Find where the given text appears and provide that cell's center as (X, Y) coordinate. 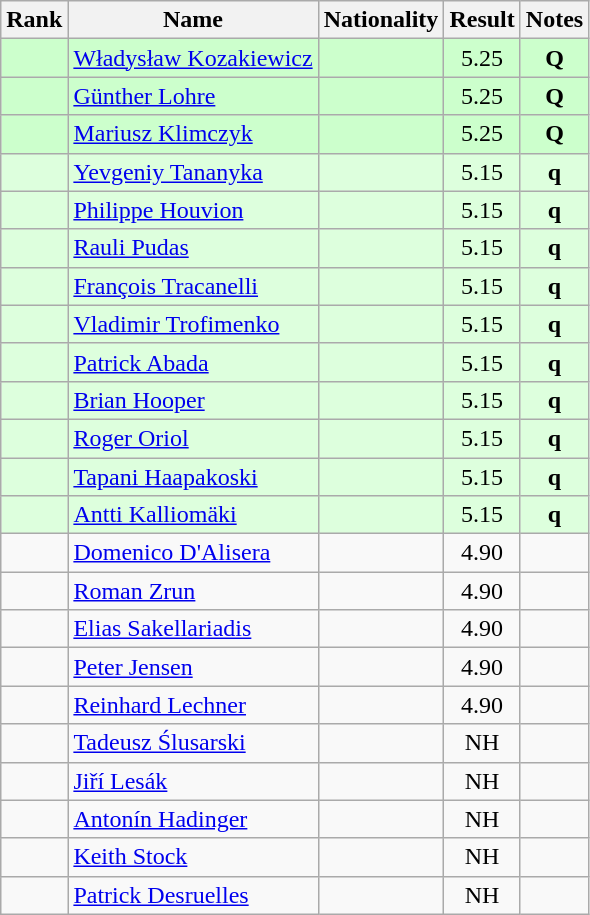
Elias Sakellariadis (193, 629)
François Tracanelli (193, 286)
Tadeusz Ślusarski (193, 743)
Roger Oriol (193, 438)
Notes (554, 20)
Günther Lohre (193, 96)
Władysław Kozakiewicz (193, 58)
Reinhard Lechner (193, 705)
Name (193, 20)
Antti Kalliomäki (193, 515)
Philippe Houvion (193, 210)
Antonín Hadinger (193, 819)
Mariusz Klimczyk (193, 134)
Rauli Pudas (193, 248)
Patrick Desruelles (193, 895)
Result (482, 20)
Peter Jensen (193, 667)
Tapani Haapakoski (193, 477)
Jiří Lesák (193, 781)
Brian Hooper (193, 400)
Roman Zrun (193, 591)
Vladimir Trofimenko (193, 324)
Domenico D'Alisera (193, 553)
Rank (34, 20)
Patrick Abada (193, 362)
Yevgeniy Tananyka (193, 172)
Nationality (381, 20)
Keith Stock (193, 857)
